Locate the cell with the specified text and output its (X, Y) center coordinate. 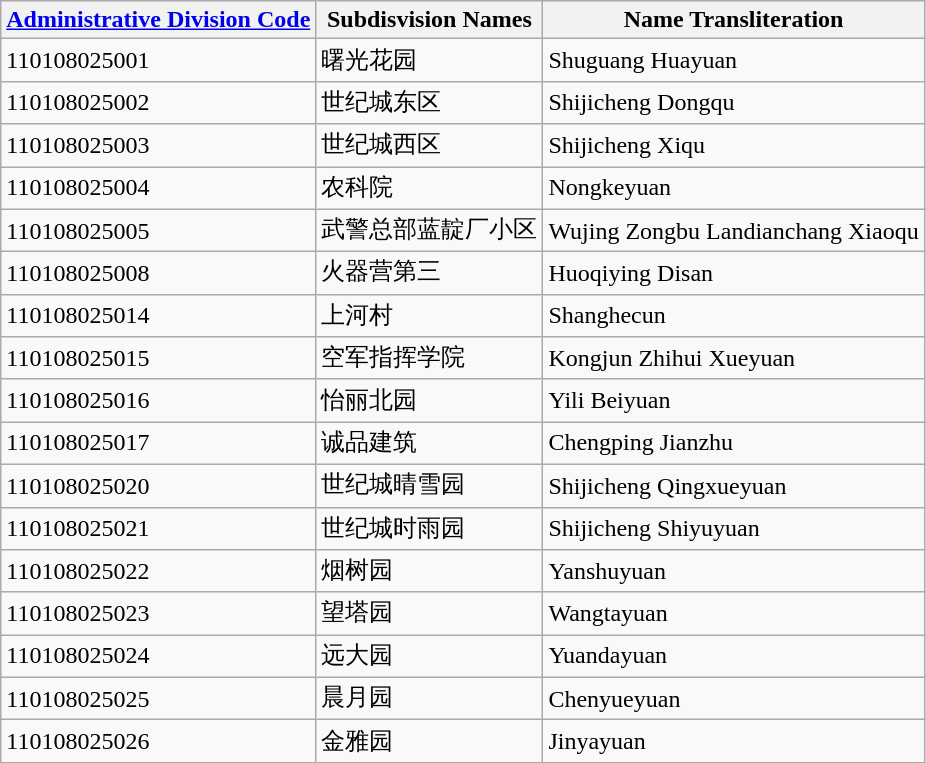
110108025023 (158, 614)
Subdisvision Names (430, 20)
农科院 (430, 188)
110108025016 (158, 400)
110108025008 (158, 274)
Chengping Jianzhu (734, 444)
怡丽北园 (430, 400)
世纪城西区 (430, 146)
Name Transliteration (734, 20)
110108025022 (158, 572)
上河村 (430, 316)
望塔园 (430, 614)
Wujing Zongbu Landianchang Xiaoqu (734, 230)
110108025001 (158, 60)
空军指挥学院 (430, 358)
110108025025 (158, 698)
Shuguang Huayuan (734, 60)
Shijicheng Dongqu (734, 102)
金雅园 (430, 742)
Yuandayuan (734, 656)
110108025020 (158, 486)
诚品建筑 (430, 444)
晨月园 (430, 698)
Shijicheng Xiqu (734, 146)
Yili Beiyuan (734, 400)
Yanshuyuan (734, 572)
110108025017 (158, 444)
烟树园 (430, 572)
110108025024 (158, 656)
Wangtayuan (734, 614)
Shanghecun (734, 316)
110108025002 (158, 102)
110108025004 (158, 188)
远大园 (430, 656)
世纪城晴雪园 (430, 486)
110108025021 (158, 528)
Kongjun Zhihui Xueyuan (734, 358)
Administrative Division Code (158, 20)
110108025026 (158, 742)
Chenyueyuan (734, 698)
世纪城东区 (430, 102)
Nongkeyuan (734, 188)
Shijicheng Qingxueyuan (734, 486)
武警总部蓝靛厂小区 (430, 230)
Shijicheng Shiyuyuan (734, 528)
110108025014 (158, 316)
曙光花园 (430, 60)
火器营第三 (430, 274)
110108025015 (158, 358)
110108025005 (158, 230)
Huoqiying Disan (734, 274)
Jinyayuan (734, 742)
世纪城时雨园 (430, 528)
110108025003 (158, 146)
